For the text-containing cell, return its midpoint in [x, y] coordinate format. 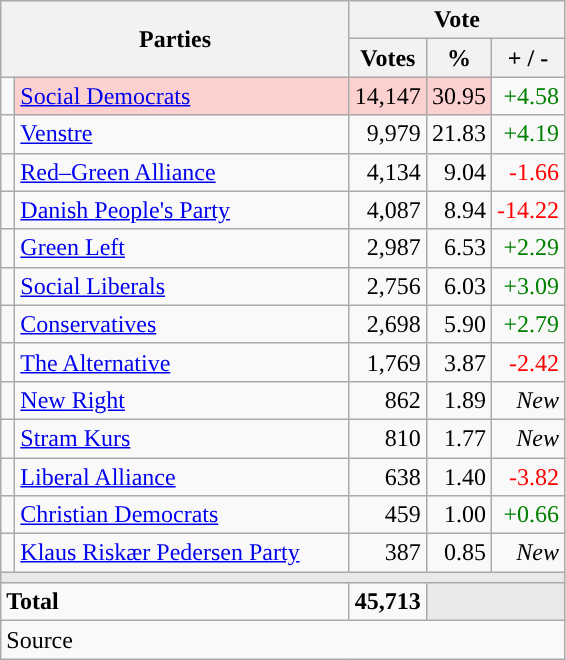
Danish People's Party [182, 210]
810 [388, 438]
2,987 [388, 248]
2,698 [388, 324]
+3.09 [528, 286]
Vote [456, 20]
% [458, 58]
3.87 [458, 362]
638 [388, 477]
4,087 [388, 210]
9.04 [458, 172]
-1.66 [528, 172]
862 [388, 400]
Venstre [182, 134]
Conservatives [182, 324]
30.95 [458, 96]
+4.58 [528, 96]
Christian Democrats [182, 515]
45,713 [388, 602]
New Right [182, 400]
-3.82 [528, 477]
1.89 [458, 400]
1.00 [458, 515]
Liberal Alliance [182, 477]
-14.22 [528, 210]
21.83 [458, 134]
1.77 [458, 438]
Klaus Riskær Pedersen Party [182, 553]
14,147 [388, 96]
+ / - [528, 58]
Total [176, 602]
Parties [176, 39]
The Alternative [182, 362]
Social Democrats [182, 96]
8.94 [458, 210]
+4.19 [528, 134]
4,134 [388, 172]
6.03 [458, 286]
Green Left [182, 248]
+2.29 [528, 248]
+2.79 [528, 324]
Votes [388, 58]
Stram Kurs [182, 438]
0.85 [458, 553]
Red–Green Alliance [182, 172]
1,769 [388, 362]
5.90 [458, 324]
387 [388, 553]
2,756 [388, 286]
+0.66 [528, 515]
459 [388, 515]
Source [283, 640]
-2.42 [528, 362]
9,979 [388, 134]
1.40 [458, 477]
Social Liberals [182, 286]
6.53 [458, 248]
